Provide the (X, Y) coordinate of the cell's center where the given text is located.  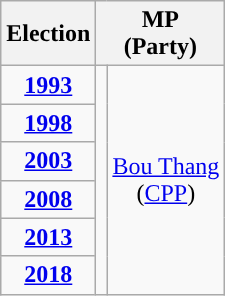
MP(Party) (160, 34)
1993 (48, 85)
2018 (48, 275)
2013 (48, 237)
2003 (48, 161)
Election (48, 34)
Bou Thang(CPP) (166, 180)
2008 (48, 199)
1998 (48, 123)
